Provide the [X, Y] coordinate of the cell's center where the given text is located.  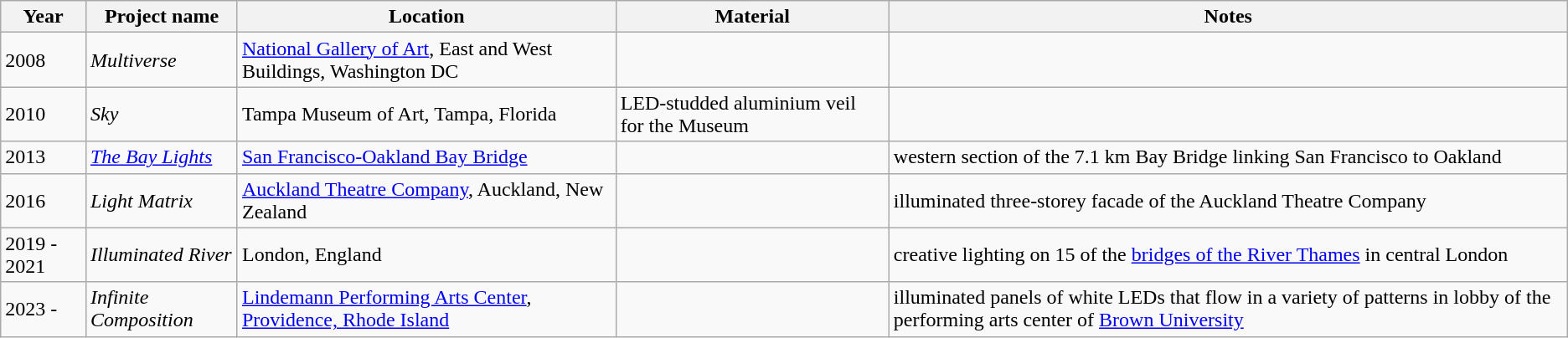
London, England [426, 254]
LED-studded aluminium veil for the Museum [752, 114]
San Francisco-Oakland Bay Bridge [426, 157]
Project name [161, 17]
illuminated three-storey facade of the Auckland Theatre Company [1228, 201]
2010 [44, 114]
2019 - 2021 [44, 254]
2016 [44, 201]
2013 [44, 157]
Illuminated River [161, 254]
Lindemann Performing Arts Center, Providence, Rhode Island [426, 310]
illuminated panels of white LEDs that flow in a variety of patterns in lobby of the performing arts center of Brown University [1228, 310]
Multiverse [161, 60]
Location [426, 17]
National Gallery of Art, East and West Buildings, Washington DC [426, 60]
Material [752, 17]
2008 [44, 60]
The Bay Lights [161, 157]
western section of the 7.1 km Bay Bridge linking San Francisco to Oakland [1228, 157]
creative lighting on 15 of the bridges of the River Thames in central London [1228, 254]
2023 - [44, 310]
Tampa Museum of Art, Tampa, Florida [426, 114]
Notes [1228, 17]
Auckland Theatre Company, Auckland, New Zealand [426, 201]
Infinite Composition [161, 310]
Sky [161, 114]
Year [44, 17]
Light Matrix [161, 201]
